Find where the given text appears and provide that cell's center as (x, y) coordinate. 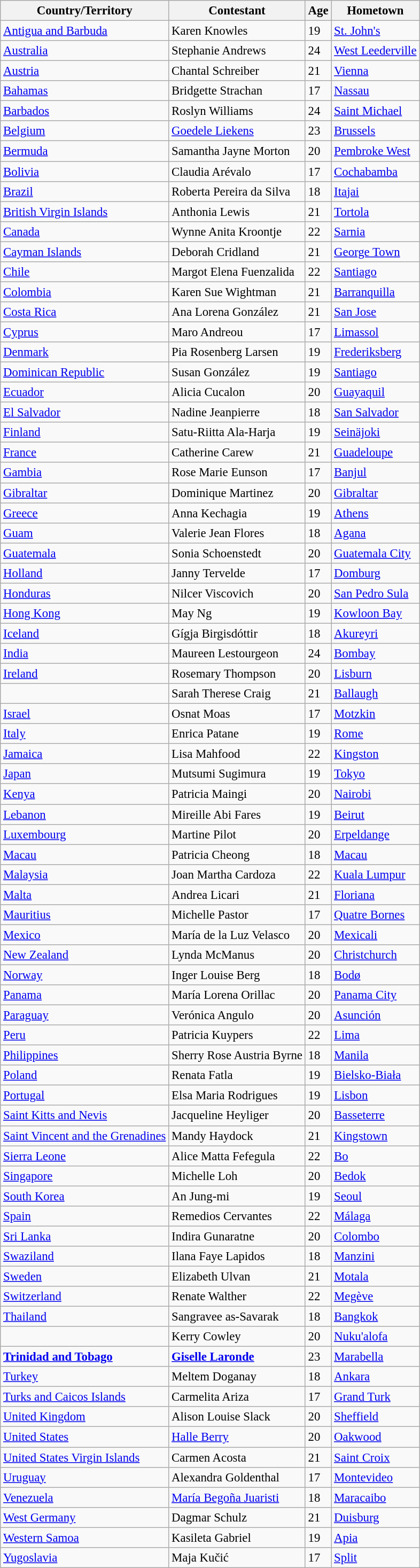
El Salvador (84, 413)
Asunción (375, 1015)
Bielsko-Biała (375, 1075)
Andrea Licari (237, 895)
Michelle Loh (237, 1176)
Swaziland (84, 1256)
Rome (375, 734)
George Town (375, 252)
Nuku'alofa (375, 1337)
María Begoña Juaristi (237, 1497)
Deborah Cridland (237, 252)
United States (84, 1437)
Sheffield (375, 1417)
Margot Elena Fuenzalida (237, 272)
Halle Berry (237, 1437)
Giselle Laronde (237, 1357)
Oakwood (375, 1437)
New Zealand (84, 955)
St. John's (375, 31)
Panama (84, 995)
Venezuela (84, 1497)
Osnat Moas (237, 714)
Bombay (375, 654)
Greece (84, 513)
Ilana Faye Lapidos (237, 1256)
Duisburg (375, 1517)
West Germany (84, 1517)
Guayaquil (375, 392)
Hong Kong (84, 614)
Patricia Kuypers (237, 1035)
Country/Territory (84, 11)
Kenya (84, 794)
Catherine Carew (237, 453)
San Salvador (375, 413)
Brussels (375, 131)
France (84, 453)
Elsa Maria Rodrigues (237, 1096)
Sangravee as-Savarak (237, 1317)
British Virgin Islands (84, 212)
Mauritius (84, 915)
Trinidad and Tobago (84, 1357)
Iceland (84, 633)
Poland (84, 1075)
Portugal (84, 1096)
Norway (84, 975)
Bo (375, 1156)
Pembroke West (375, 151)
Maureen Lestourgeon (237, 654)
Kingston (375, 754)
Ecuador (84, 392)
Athens (375, 513)
Roslyn Williams (237, 111)
Mutsumi Sugimura (237, 774)
Indira Gunaratne (237, 1236)
Itajai (375, 191)
Carmen Acosta (237, 1457)
Sarah Therese Craig (237, 694)
Yugoslavia (84, 1558)
Italy (84, 734)
Canada (84, 231)
Grand Turk (375, 1397)
Maro Andreou (237, 332)
Bedok (375, 1176)
Hometown (375, 11)
Basseterre (375, 1116)
Bodø (375, 975)
Mireille Abi Fares (237, 814)
Paraguay (84, 1015)
Roberta Pereira da Silva (237, 191)
Janny Tervelde (237, 573)
Nassau (375, 91)
Tokyo (375, 774)
Michelle Pastor (237, 915)
Lisbon (375, 1096)
Guadeloupe (375, 453)
Cayman Islands (84, 252)
Bahamas (84, 91)
India (84, 654)
Motala (375, 1276)
Sri Lanka (84, 1236)
Erpeldange (375, 834)
Cyprus (84, 332)
Uruguay (84, 1477)
Bridgette Strachan (237, 91)
San Jose (375, 312)
Megève (375, 1297)
Denmark (84, 352)
Manila (375, 1055)
María Lorena Orillac (237, 995)
Karen Sue Wightman (237, 292)
Christchurch (375, 955)
Málaga (375, 1216)
Chile (84, 272)
Kerry Cowley (237, 1337)
Dagmar Schulz (237, 1517)
Nilcer Viscovich (237, 593)
Split (375, 1558)
Sarnia (375, 231)
Turks and Caicos Islands (84, 1397)
Ballaugh (375, 694)
Kasileta Gabriel (237, 1538)
Dominican Republic (84, 372)
Vienna (375, 71)
An Jung-mi (237, 1196)
Japan (84, 774)
Contestant (237, 11)
Gambia (84, 473)
Kingstown (375, 1136)
Remedios Cervantes (237, 1216)
Susan González (237, 372)
Australia (84, 51)
Switzerland (84, 1297)
Nairobi (375, 794)
Cochabamba (375, 172)
Saint Croix (375, 1457)
Karen Knowles (237, 31)
Mexico (84, 935)
Domburg (375, 573)
Sonia Schoenstedt (237, 553)
Satu-Riitta Ala-Harja (237, 432)
Limassol (375, 332)
Panama City (375, 995)
Nadine Jeanpierre (237, 413)
Pia Rosenberg Larsen (237, 352)
Beirut (375, 814)
Tortola (375, 212)
United Kingdom (84, 1417)
Alicia Cucalon (237, 392)
Saint Kitts and Nevis (84, 1116)
Joan Martha Cardoza (237, 874)
Brazil (84, 191)
Holland (84, 573)
Inger Louise Berg (237, 975)
Ankara (375, 1377)
Kuala Lumpur (375, 874)
Barranquilla (375, 292)
Colombo (375, 1236)
Carmelita Ariza (237, 1397)
Belgium (84, 131)
Seinäjoki (375, 432)
Claudia Arévalo (237, 172)
Martine Pilot (237, 834)
Bolivia (84, 172)
Bermuda (84, 151)
Manzini (375, 1256)
Renate Walther (237, 1297)
May Ng (237, 614)
Malta (84, 895)
Mexicali (375, 935)
Guam (84, 533)
Jacqueline Heyliger (237, 1116)
Patricia Cheong (237, 855)
Bangkok (375, 1317)
Western Samoa (84, 1538)
Guatemala (84, 553)
Anthonia Lewis (237, 212)
Marabella (375, 1357)
Malaysia (84, 874)
Kowloon Bay (375, 614)
West Leederville (375, 51)
Agana (375, 533)
Patricia Maingi (237, 794)
Dominique Martinez (237, 493)
Antigua and Barbuda (84, 31)
Israel (84, 714)
Luxembourg (84, 834)
Rose Marie Eunson (237, 473)
Enrica Patane (237, 734)
San Pedro Sula (375, 593)
Apia (375, 1538)
Sierra Leone (84, 1156)
Lebanon (84, 814)
Honduras (84, 593)
South Korea (84, 1196)
Goedele Liekens (237, 131)
Costa Rica (84, 312)
Chantal Schreiber (237, 71)
Lisa Mahfood (237, 754)
Motzkin (375, 714)
Floriana (375, 895)
Spain (84, 1216)
Meltem Doganay (237, 1377)
Alison Louise Slack (237, 1417)
Singapore (84, 1176)
Frederiksberg (375, 352)
Rosemary Thompson (237, 674)
Verónica Angulo (237, 1015)
Peru (84, 1035)
Alexandra Goldenthal (237, 1477)
Age (318, 11)
Mandy Haydock (237, 1136)
Gígja Birgisdóttir (237, 633)
Finland (84, 432)
Valerie Jean Flores (237, 533)
Quatre Bornes (375, 915)
Lisburn (375, 674)
Sweden (84, 1276)
Lynda McManus (237, 955)
Renata Fatla (237, 1075)
Thailand (84, 1317)
Austria (84, 71)
Ana Lorena González (237, 312)
Jamaica (84, 754)
Maja Kučić (237, 1558)
Wynne Anita Kroontje (237, 231)
Barbados (84, 111)
Alice Matta Fefegula (237, 1156)
Ireland (84, 674)
Seoul (375, 1196)
United States Virgin Islands (84, 1457)
Colombia (84, 292)
Stephanie Andrews (237, 51)
Akureyri (375, 633)
Saint Vincent and the Grenadines (84, 1136)
Lima (375, 1035)
Turkey (84, 1377)
Philippines (84, 1055)
Guatemala City (375, 553)
Banjul (375, 473)
Montevideo (375, 1477)
Elizabeth Ulvan (237, 1276)
Maracaibo (375, 1497)
Anna Kechagia (237, 513)
María de la Luz Velasco (237, 935)
Samantha Jayne Morton (237, 151)
Sherry Rose Austria Byrne (237, 1055)
Saint Michael (375, 111)
